Return the (X, Y) coordinate for the center point of the cell that contains the specified text.  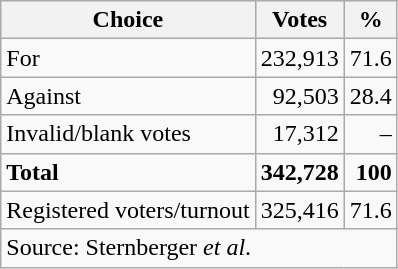
325,416 (300, 210)
342,728 (300, 172)
For (128, 58)
100 (370, 172)
92,503 (300, 96)
– (370, 134)
232,913 (300, 58)
Votes (300, 20)
Total (128, 172)
17,312 (300, 134)
Against (128, 96)
Source: Sternberger et al. (199, 248)
% (370, 20)
Registered voters/turnout (128, 210)
Choice (128, 20)
28.4 (370, 96)
Invalid/blank votes (128, 134)
